Search for the cell housing the specified text and yield its (X, Y) center coordinate. 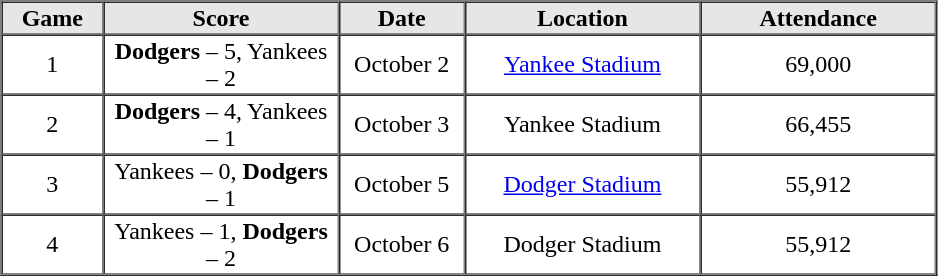
Yankees – 1, Dodgers – 2 (221, 244)
4 (53, 244)
Dodgers – 4, Yankees – 1 (221, 124)
October 6 (402, 244)
Dodgers – 5, Yankees – 2 (221, 64)
Date (402, 18)
3 (53, 184)
October 5 (402, 184)
66,455 (818, 124)
October 3 (402, 124)
Yankees – 0, Dodgers – 1 (221, 184)
Location (583, 18)
Game (53, 18)
October 2 (402, 64)
2 (53, 124)
Attendance (818, 18)
1 (53, 64)
Score (221, 18)
69,000 (818, 64)
